Return (x, y) of the center of cell containing provided text 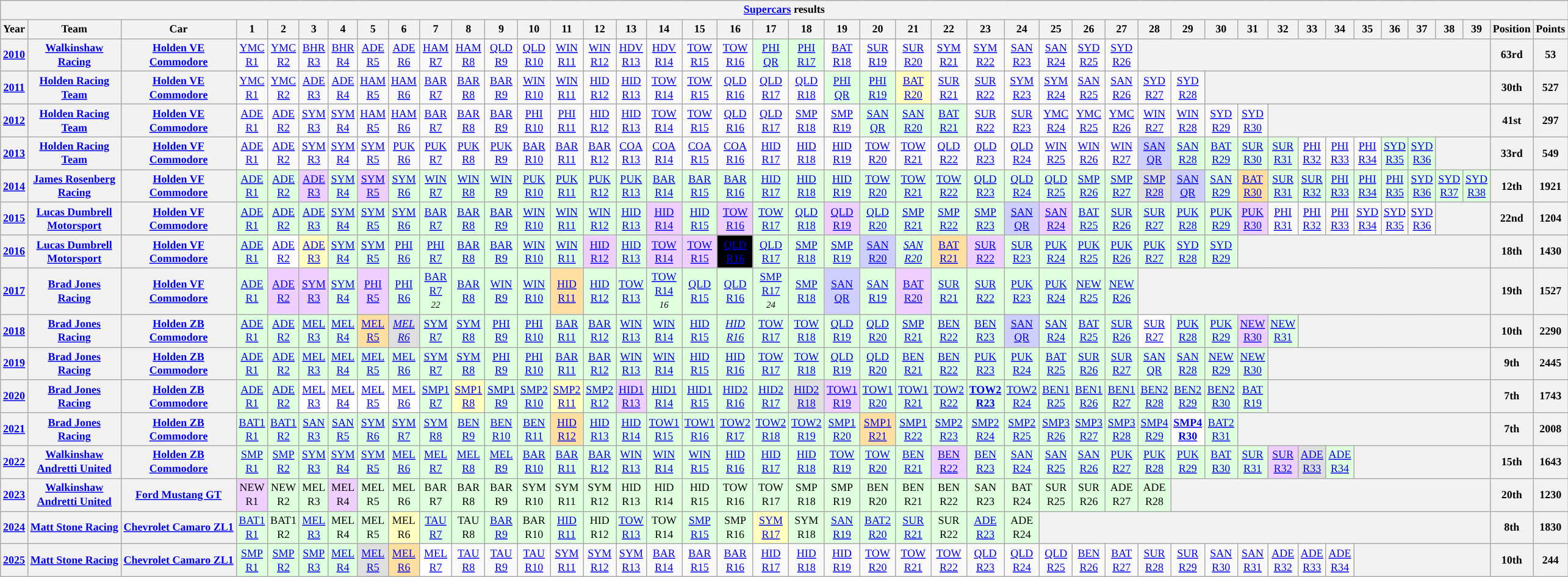
HDVR14 (664, 55)
BATR27 (1121, 561)
1830 (1551, 528)
PHIR7 (436, 252)
23 (985, 29)
33 (1312, 29)
ADER24 (1022, 528)
Car (178, 29)
BATR24 (1022, 495)
WINR25 (1056, 153)
31 (1253, 29)
NEWR2 (284, 495)
29 (1188, 29)
COAR15 (700, 153)
HID2R16 (735, 396)
TOW2R18 (771, 429)
SMPR22 (949, 219)
SANR31 (1253, 561)
1 (252, 29)
SYMR22 (985, 55)
TOW2R19 (807, 429)
SYMR13 (631, 561)
36 (1395, 29)
19 (842, 29)
TOW1R20 (877, 396)
HID1R13 (631, 396)
21 (913, 29)
527 (1551, 88)
26 (1089, 29)
37 (1422, 29)
BENR26 (1089, 561)
QLDR15 (700, 291)
ADER32 (1283, 561)
PUKR25 (1089, 252)
30 (1221, 29)
1204 (1551, 219)
PHIR35 (1395, 186)
HAMR7 (436, 55)
James Rosenberg Racing (74, 186)
SANR30 (1221, 561)
2015 (15, 219)
2017 (15, 291)
HID1R15 (700, 396)
TOW1R16 (700, 429)
PUKR12 (600, 186)
TAUR9 (502, 561)
3 (314, 29)
SANR3 (314, 429)
38 (1450, 29)
12 (600, 29)
41st (1512, 120)
1527 (1551, 291)
22nd (1512, 219)
32 (1283, 29)
20th (1512, 495)
HAMR8 (469, 55)
WINR15 (700, 462)
QLDR9 (502, 55)
PHIR5 (373, 291)
Walkinshaw Racing (74, 55)
BEN2R30 (1221, 396)
18 (807, 29)
BEN1R26 (1089, 396)
SMP1R20 (842, 429)
TOWR1416 (664, 291)
2021 (15, 429)
PHIR19 (877, 88)
SMPR27 (1121, 186)
1643 (1551, 462)
BAT2R31 (1221, 429)
2011 (15, 88)
1430 (1551, 252)
TOW2R22 (949, 396)
TOW1R19 (842, 396)
ADER23 (985, 528)
Supercars results (785, 10)
SYDR26 (1121, 55)
TOW2R17 (735, 429)
2290 (1551, 331)
ADER27 (1121, 495)
PUKR26 (1121, 252)
2019 (15, 364)
TAUR7 (436, 528)
SYDR38 (1476, 186)
NEWR26 (1121, 291)
SMP3R26 (1056, 429)
SYDR37 (1450, 186)
2025 (15, 561)
11 (567, 29)
2022 (15, 462)
SMPR15 (700, 528)
Year (15, 29)
1230 (1551, 495)
BHRR4 (343, 55)
TAUR10 (534, 561)
PUKR8 (469, 153)
HID1R14 (664, 396)
TOW2R24 (1022, 396)
WINR8 (469, 186)
2020 (15, 396)
BENR20 (877, 495)
30th (1512, 88)
PUKR13 (631, 186)
BATR18 (842, 55)
PUKR30 (1253, 219)
BEN2R28 (1154, 396)
9th (1512, 364)
9 (502, 29)
NEWR31 (1283, 331)
PHIR17 (807, 55)
SMP2R12 (600, 396)
SMP1R9 (502, 396)
2024 (15, 528)
BEN1R25 (1056, 396)
TOW1R15 (664, 429)
MELR9 (502, 462)
WINR7 (436, 186)
BENR11 (534, 429)
YMCR24 (1056, 120)
6 (404, 29)
2445 (1551, 364)
TOWR19 (842, 462)
SMPR3 (314, 561)
2012 (15, 120)
SMP1R21 (877, 429)
SMP4R30 (1188, 429)
2010 (15, 55)
39 (1476, 29)
2008 (1551, 429)
2013 (15, 153)
4 (343, 29)
14 (664, 29)
SMP3R27 (1089, 429)
SMP4R29 (1154, 429)
SMP1R22 (913, 429)
244 (1551, 561)
BARR722 (436, 291)
SYMR17 (771, 528)
PUKR10 (534, 186)
NEWR25 (1089, 291)
1921 (1551, 186)
SMP1R7 (436, 396)
SYMR10 (534, 495)
SMPR23 (985, 219)
13 (631, 29)
PUKR11 (567, 186)
SMPR1724 (771, 291)
SMP1R8 (469, 396)
HID2R17 (771, 396)
BEN2R29 (1188, 396)
YMCR25 (1089, 120)
BHRR3 (314, 55)
MELR8 (469, 462)
1743 (1551, 396)
22 (949, 29)
Points (1551, 29)
16 (735, 29)
HID2R18 (807, 396)
27 (1121, 29)
SURR19 (877, 55)
33rd (1512, 153)
297 (1551, 120)
SMPR16 (735, 528)
35 (1368, 29)
15th (1512, 462)
28 (1154, 29)
8th (1512, 528)
25 (1056, 29)
WINR28 (1188, 120)
SYMR21 (949, 55)
SMP2R24 (985, 429)
ADER5 (373, 55)
SURR25 (1056, 495)
QLDR10 (534, 55)
12th (1512, 186)
QLDR22 (949, 153)
SYMR23 (1022, 88)
2 (284, 29)
53 (1551, 55)
10 (534, 29)
8 (469, 29)
BATR29 (1221, 153)
20 (877, 29)
BEN1R27 (1121, 396)
HDVR13 (631, 55)
SMP2R25 (1022, 429)
WINR26 (1089, 153)
NEWR1 (252, 495)
SMP2R11 (567, 396)
COAR13 (631, 153)
BATR19 (1253, 396)
COAR16 (735, 153)
COAR14 (664, 153)
2018 (15, 331)
BAT2R20 (877, 528)
34 (1340, 29)
SYMR24 (1056, 88)
SYDR34 (1368, 219)
17 (771, 29)
SYDR27 (1154, 88)
PUKR7 (436, 153)
BENR9 (469, 429)
SANR5 (343, 429)
24 (1022, 29)
5 (373, 29)
ADER4 (343, 88)
2016 (15, 252)
63rd (1512, 55)
19th (1512, 291)
SMPR26 (1089, 186)
SYDR30 (1253, 120)
SURR20 (913, 55)
SURR29 (1188, 561)
BENR10 (502, 429)
TOW1R21 (913, 396)
Ford Mustang GT (178, 495)
SANR29 (1221, 186)
SMP2R10 (534, 396)
PUKR9 (502, 153)
SYDR25 (1089, 55)
SURR28 (1154, 561)
SYMR18 (807, 528)
PUKR6 (404, 153)
ADER28 (1154, 495)
SMP2R23 (949, 429)
15 (700, 29)
7 (436, 29)
Team (74, 29)
PHIR11 (567, 120)
YMCR26 (1121, 120)
TOW2R23 (985, 396)
549 (1551, 153)
18th (1512, 252)
ADER6 (404, 55)
2014 (15, 186)
SMPR28 (1154, 186)
SMP3R28 (1121, 429)
SURR30 (1253, 153)
PHIR31 (1283, 219)
NEWR29 (1221, 364)
2023 (15, 495)
Position (1512, 29)
